Output the [x, y] coordinate of the center of the cell containing the given text.  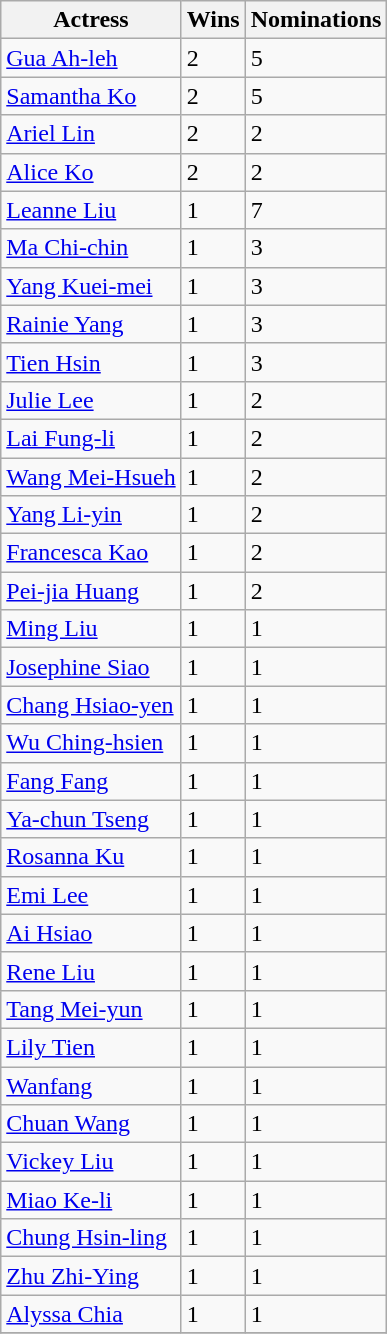
Tien Hsin [91, 362]
Tang Mei-yun [91, 1009]
Wins [213, 20]
Ai Hsiao [91, 933]
Zhu Zhi-Ying [91, 1276]
Francesca Kao [91, 553]
Chung Hsin-ling [91, 1238]
Yang Li-yin [91, 515]
Ming Liu [91, 629]
Chuan Wang [91, 1124]
Vickey Liu [91, 1162]
Lily Tien [91, 1047]
Ariel Lin [91, 134]
Actress [91, 20]
Miao Ke-li [91, 1200]
Leanne Liu [91, 210]
Fang Fang [91, 781]
Alyssa Chia [91, 1314]
7 [316, 210]
Wanfang [91, 1085]
Ya-chun Tseng [91, 819]
Chang Hsiao-yen [91, 705]
Nominations [316, 20]
Rene Liu [91, 971]
Wu Ching-hsien [91, 743]
Gua Ah-leh [91, 58]
Rosanna Ku [91, 857]
Yang Kuei-mei [91, 286]
Rainie Yang [91, 324]
Samantha Ko [91, 96]
Josephine Siao [91, 667]
Lai Fung-li [91, 438]
Wang Mei-Hsueh [91, 477]
Ma Chi-chin [91, 248]
Alice Ko [91, 172]
Pei-jia Huang [91, 591]
Emi Lee [91, 895]
Julie Lee [91, 400]
